Detect which cell encompasses the target text, then output its (X, Y) center coordinate. 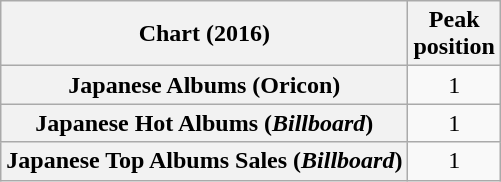
Peakposition (454, 34)
Japanese Top Albums Sales (Billboard) (204, 161)
Japanese Albums (Oricon) (204, 85)
Japanese Hot Albums (Billboard) (204, 123)
Chart (2016) (204, 34)
